Search for the cell housing the specified text and yield its (x, y) center coordinate. 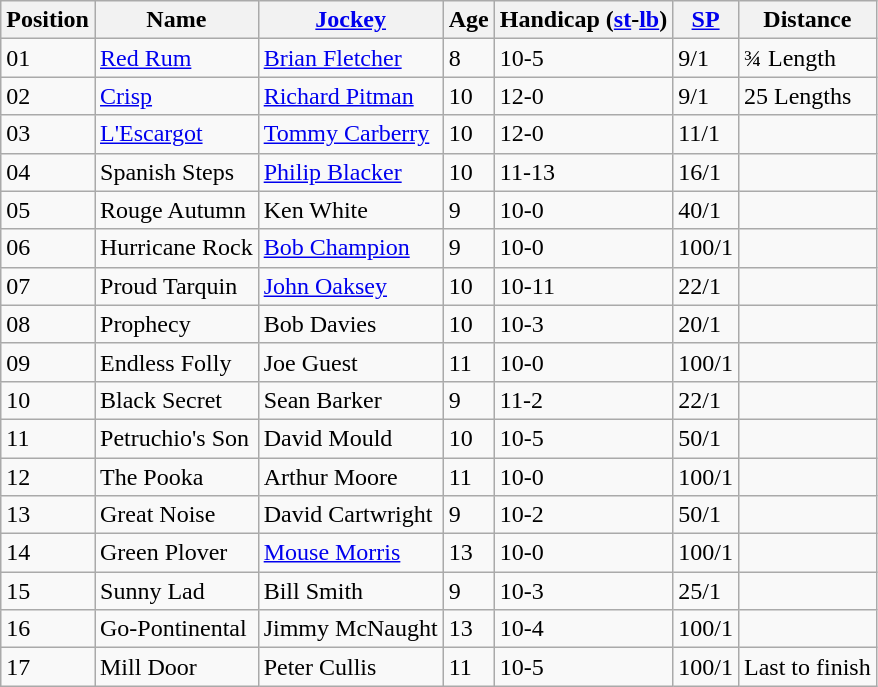
02 (48, 96)
Arthur Moore (350, 477)
15 (48, 591)
Peter Cullis (350, 667)
11-13 (583, 172)
20/1 (706, 324)
17 (48, 667)
07 (48, 286)
Age (468, 20)
SP (706, 20)
The Pooka (176, 477)
Joe Guest (350, 362)
Jimmy McNaught (350, 629)
Petruchio's Son (176, 438)
Prophecy (176, 324)
¾ Length (807, 58)
Bob Davies (350, 324)
Brian Fletcher (350, 58)
10-2 (583, 515)
Name (176, 20)
05 (48, 210)
12 (48, 477)
40/1 (706, 210)
Rouge Autumn (176, 210)
Philip Blacker (350, 172)
Handicap (st-lb) (583, 20)
Distance (807, 20)
04 (48, 172)
Ken White (350, 210)
25/1 (706, 591)
09 (48, 362)
Richard Pitman (350, 96)
Endless Folly (176, 362)
John Oaksey (350, 286)
Position (48, 20)
Jockey (350, 20)
David Mould (350, 438)
11-2 (583, 400)
L'Escargot (176, 134)
8 (468, 58)
Tommy Carberry (350, 134)
Mill Door (176, 667)
Mouse Morris (350, 553)
11/1 (706, 134)
Green Plover (176, 553)
Sunny Lad (176, 591)
Go-Pontinental (176, 629)
Spanish Steps (176, 172)
03 (48, 134)
Great Noise (176, 515)
Crisp (176, 96)
01 (48, 58)
16/1 (706, 172)
Last to finish (807, 667)
Proud Tarquin (176, 286)
Red Rum (176, 58)
08 (48, 324)
David Cartwright (350, 515)
10-11 (583, 286)
Bob Champion (350, 248)
06 (48, 248)
Black Secret (176, 400)
Bill Smith (350, 591)
16 (48, 629)
14 (48, 553)
10-4 (583, 629)
Sean Barker (350, 400)
25 Lengths (807, 96)
Hurricane Rock (176, 248)
